For the text-containing cell, return its midpoint in [X, Y] coordinate format. 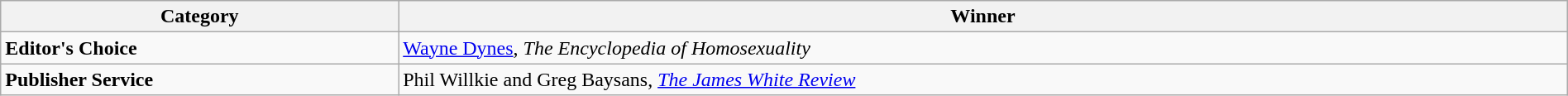
Phil Willkie and Greg Baysans, The James White Review [983, 79]
Winner [983, 17]
Publisher Service [200, 79]
Editor's Choice [200, 48]
Category [200, 17]
Wayne Dynes, The Encyclopedia of Homosexuality [983, 48]
